Return (X, Y) of the center of cell containing provided text 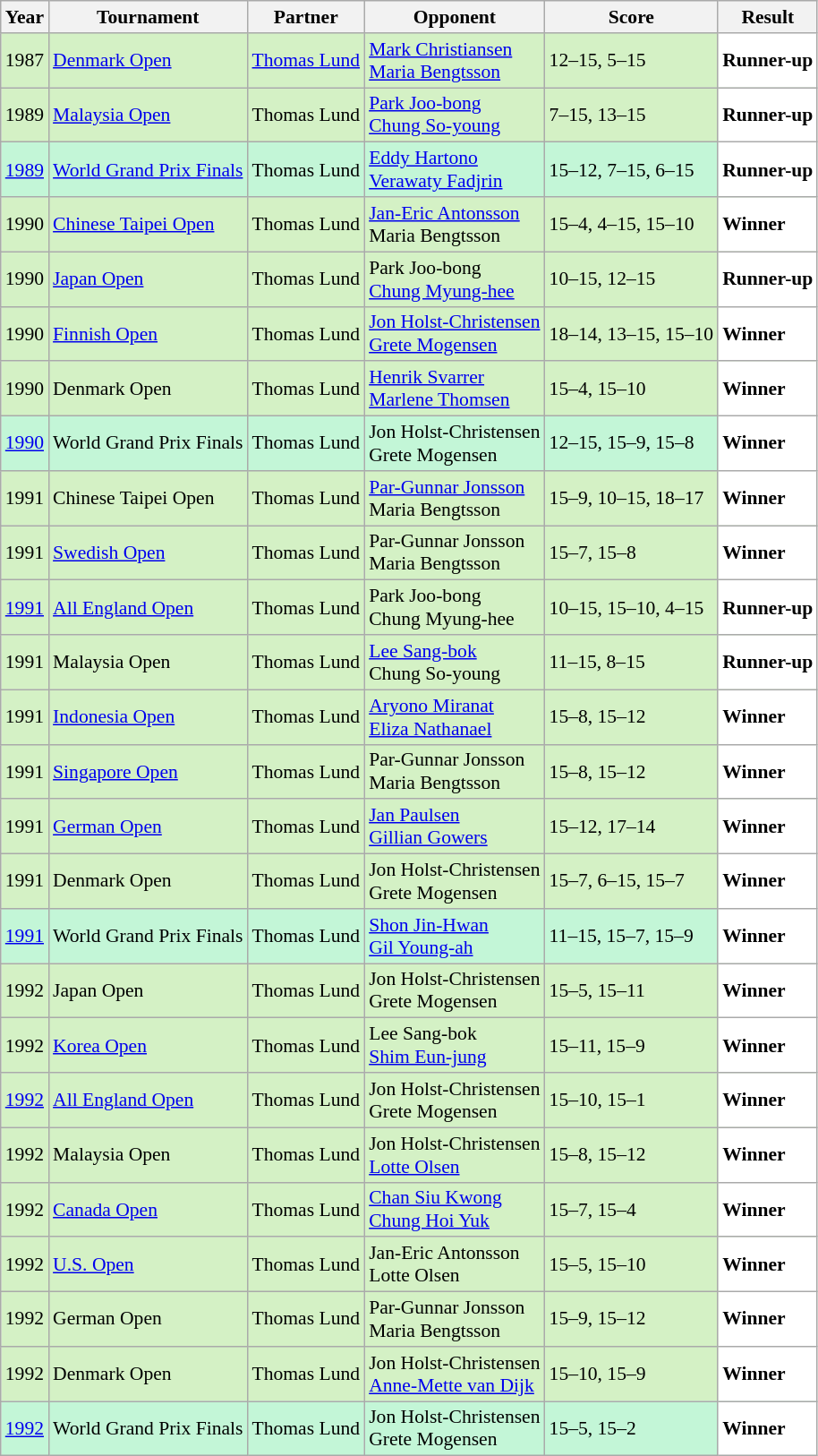
Henrik Svarrer Marlene Thomsen (455, 389)
10–15, 15–10, 4–15 (632, 607)
Swedish Open (148, 553)
Tournament (148, 17)
15–9, 15–12 (632, 1320)
12–15, 5–15 (632, 61)
Jon Holst-Christensen Anne-Mette van Dijk (455, 1374)
Result (768, 17)
15–11, 15–9 (632, 1046)
Score (632, 17)
Jan-Eric Antonsson Maria Bengtsson (455, 224)
11–15, 15–7, 15–9 (632, 937)
Park Joo-bong Chung So-young (455, 115)
Canada Open (148, 1209)
12–15, 15–9, 15–8 (632, 444)
Chan Siu Kwong Chung Hoi Yuk (455, 1209)
15–12, 17–14 (632, 827)
Jan Paulsen Gillian Gowers (455, 827)
15–7, 15–4 (632, 1209)
15–7, 6–15, 15–7 (632, 881)
Singapore Open (148, 772)
Indonesia Open (148, 716)
15–10, 15–9 (632, 1374)
Lee Sang-bok Chung So-young (455, 663)
1987 (25, 61)
Shon Jin-Hwan Gil Young-ah (455, 937)
7–15, 13–15 (632, 115)
15–5, 15–10 (632, 1264)
15–5, 15–11 (632, 990)
15–10, 15–1 (632, 1100)
10–15, 12–15 (632, 279)
Opponent (455, 17)
Mark Christiansen Maria Bengtsson (455, 61)
15–4, 4–15, 15–10 (632, 224)
Partner (306, 17)
15–12, 7–15, 6–15 (632, 170)
U.S. Open (148, 1264)
15–7, 15–8 (632, 553)
Lee Sang-bok Shim Eun-jung (455, 1046)
Finnish Open (148, 333)
Jan-Eric Antonsson Lotte Olsen (455, 1264)
15–5, 15–2 (632, 1429)
Eddy Hartono Verawaty Fadjrin (455, 170)
Year (25, 17)
18–14, 13–15, 15–10 (632, 333)
15–9, 10–15, 18–17 (632, 498)
Korea Open (148, 1046)
Jon Holst-Christensen Lotte Olsen (455, 1155)
15–4, 15–10 (632, 389)
11–15, 8–15 (632, 663)
Aryono Miranat Eliza Nathanael (455, 716)
